Provide the (X, Y) coordinate of the cell's center where the given text is located.  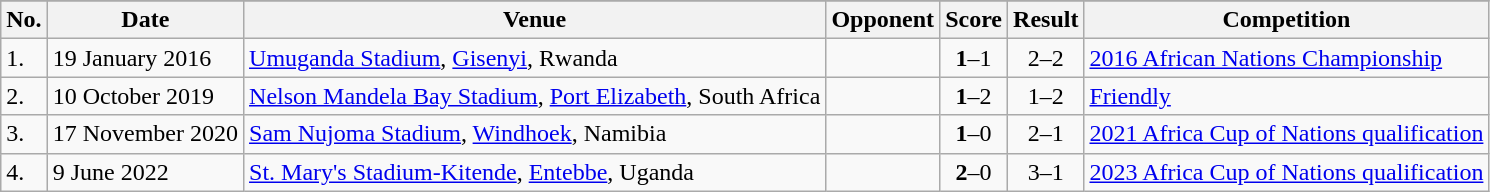
Venue (535, 20)
1–1 (974, 58)
Nelson Mandela Bay Stadium, Port Elizabeth, South Africa (535, 96)
17 November 2020 (145, 134)
Sam Nujoma Stadium, Windhoek, Namibia (535, 134)
9 June 2022 (145, 172)
3. (24, 134)
No. (24, 20)
4. (24, 172)
Competition (1286, 20)
Umuganda Stadium, Gisenyi, Rwanda (535, 58)
2016 African Nations Championship (1286, 58)
2–1 (1046, 134)
19 January 2016 (145, 58)
2021 Africa Cup of Nations qualification (1286, 134)
Date (145, 20)
Score (974, 20)
Friendly (1286, 96)
10 October 2019 (145, 96)
2–0 (974, 172)
2–2 (1046, 58)
3–1 (1046, 172)
1–0 (974, 134)
2. (24, 96)
Result (1046, 20)
St. Mary's Stadium-Kitende, Entebbe, Uganda (535, 172)
1. (24, 58)
Opponent (883, 20)
2023 Africa Cup of Nations qualification (1286, 172)
